Capture the cell that displays the provided text and extract its [X, Y] central coordinate. 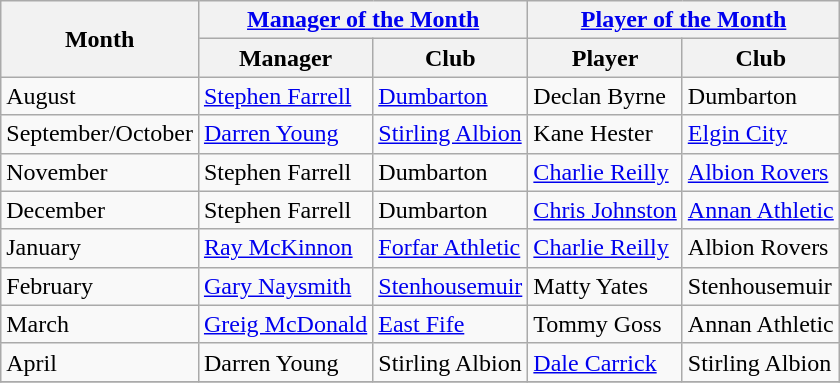
Gary Naysmith [285, 286]
Greig McDonald [285, 324]
September/October [100, 134]
December [100, 210]
Declan Byrne [605, 96]
Chris Johnston [605, 210]
Dale Carrick [605, 362]
Tommy Goss [605, 324]
April [100, 362]
Manager of the Month [362, 20]
Month [100, 39]
Forfar Athletic [450, 248]
Player of the Month [684, 20]
November [100, 172]
Manager [285, 58]
Kane Hester [605, 134]
Ray McKinnon [285, 248]
Matty Yates [605, 286]
East Fife [450, 324]
January [100, 248]
Elgin City [760, 134]
August [100, 96]
Player [605, 58]
February [100, 286]
March [100, 324]
